Scan for the cell matching the given text and deliver its [X, Y] coordinate at center. 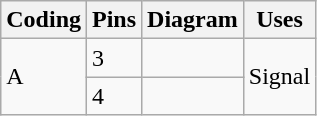
4 [114, 96]
Uses [279, 20]
A [44, 77]
3 [114, 58]
Coding [44, 20]
Pins [114, 20]
Diagram [193, 20]
Signal [279, 77]
